Provide the (X, Y) coordinate of the cell's center where the given text is located.  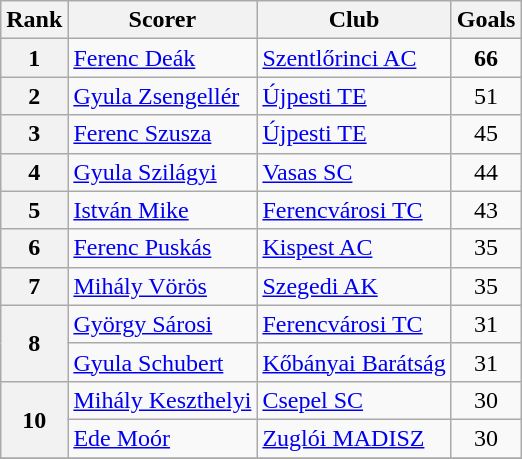
8 (34, 343)
Club (354, 20)
Ferenc Deák (162, 58)
Mihály Vörös (162, 286)
1 (34, 58)
Ferenc Szusza (162, 134)
Kispest AC (354, 248)
45 (486, 134)
Vasas SC (354, 172)
5 (34, 210)
6 (34, 248)
66 (486, 58)
György Sárosi (162, 324)
Scorer (162, 20)
Szentlőrinci AC (354, 58)
Zuglói MADISZ (354, 438)
Ede Moór (162, 438)
10 (34, 419)
Gyula Schubert (162, 362)
Goals (486, 20)
Rank (34, 20)
Szegedi AK (354, 286)
Ferenc Puskás (162, 248)
Mihály Keszthelyi (162, 400)
51 (486, 96)
7 (34, 286)
Gyula Szilágyi (162, 172)
Kőbányai Barátság (354, 362)
3 (34, 134)
2 (34, 96)
Csepel SC (354, 400)
István Mike (162, 210)
4 (34, 172)
43 (486, 210)
Gyula Zsengellér (162, 96)
44 (486, 172)
